Locate the cell with the specified text and output its [x, y] center coordinate. 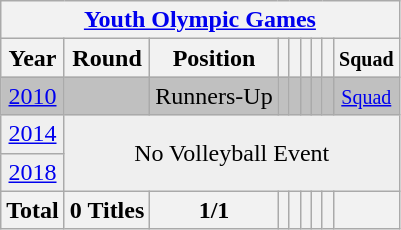
Year [33, 58]
Youth Olympic Games [200, 20]
0 Titles [107, 210]
Round [107, 58]
2018 [33, 172]
Position [214, 58]
2014 [33, 134]
No Volleyball Event [232, 153]
Total [33, 210]
Runners-Up [214, 96]
1/1 [214, 210]
2010 [33, 96]
